Detect which cell encompasses the target text, then output its (x, y) center coordinate. 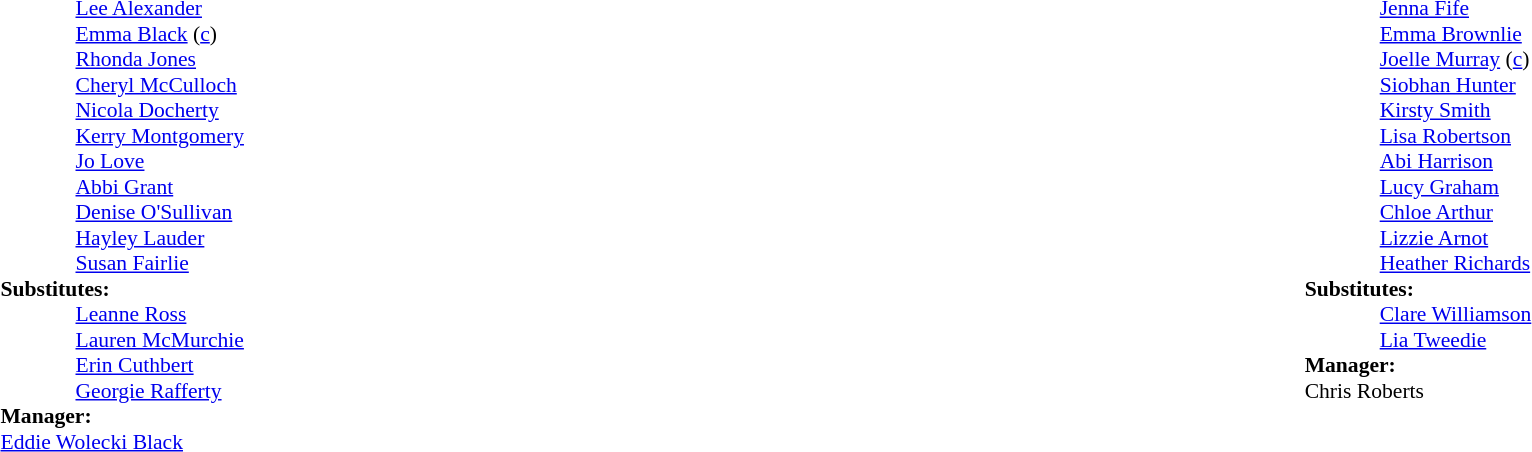
Heather Richards (1456, 263)
Jo Love (160, 161)
Siobhan Hunter (1456, 85)
Georgie Rafferty (160, 391)
Abbi Grant (160, 187)
Chris Roberts (1418, 391)
Lucy Graham (1456, 187)
Denise O'Sullivan (160, 213)
Nicola Docherty (160, 111)
Hayley Lauder (160, 238)
Emma Brownlie (1456, 34)
Susan Fairlie (160, 263)
Rhonda Jones (160, 59)
Kirsty Smith (1456, 111)
Clare Williamson (1456, 315)
Chloe Arthur (1456, 213)
Lisa Robertson (1456, 136)
Joelle Murray (c) (1456, 59)
Kerry Montgomery (160, 136)
Lauren McMurchie (160, 340)
Erin Cuthbert (160, 365)
Abi Harrison (1456, 161)
Lia Tweedie (1456, 340)
Leanne Ross (160, 315)
Emma Black (c) (160, 34)
Lizzie Arnot (1456, 238)
Cheryl McCulloch (160, 85)
